Identify which cell holds the provided text, then report its (X, Y) central coordinate. 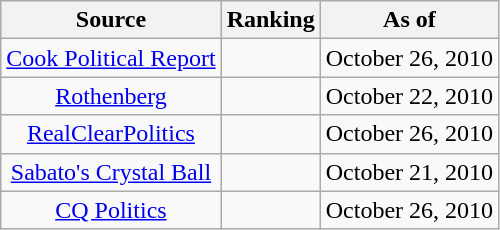
Source (111, 20)
Rothenberg (111, 96)
October 22, 2010 (409, 96)
As of (409, 20)
October 21, 2010 (409, 172)
RealClearPolitics (111, 134)
CQ Politics (111, 210)
Cook Political Report (111, 58)
Sabato's Crystal Ball (111, 172)
Ranking (270, 20)
